Pinpoint the cell where the given text exists, returning its (X, Y) midpoint coordinate. 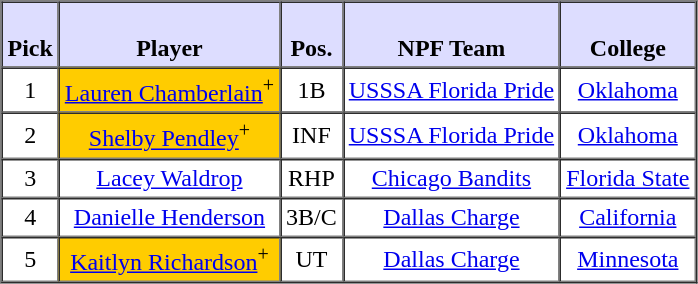
California (628, 216)
Pick (30, 35)
1B (312, 90)
Kaitlyn Richardson+ (170, 258)
3 (30, 178)
College (628, 35)
UT (312, 258)
NPF Team (452, 35)
2 (30, 136)
5 (30, 258)
Player (170, 35)
1 (30, 90)
Pos. (312, 35)
3B/C (312, 216)
Chicago Bandits (452, 178)
Lauren Chamberlain+ (170, 90)
4 (30, 216)
INF (312, 136)
RHP (312, 178)
Shelby Pendley+ (170, 136)
Lacey Waldrop (170, 178)
Minnesota (628, 258)
Danielle Henderson (170, 216)
Florida State (628, 178)
